Identify which cell holds the provided text, then report its [X, Y] central coordinate. 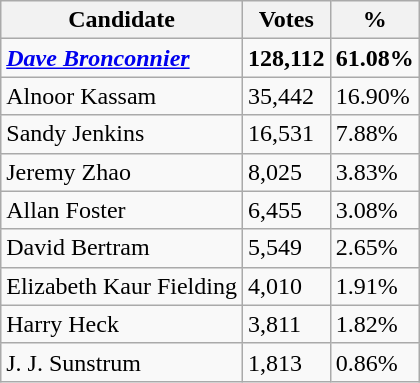
Sandy Jenkins [122, 134]
2.65% [374, 248]
Elizabeth Kaur Fielding [122, 286]
% [374, 20]
David Bertram [122, 248]
5,549 [286, 248]
Dave Bronconnier [122, 58]
7.88% [374, 134]
Harry Heck [122, 324]
35,442 [286, 96]
8,025 [286, 172]
Alnoor Kassam [122, 96]
Votes [286, 20]
16,531 [286, 134]
3.08% [374, 210]
1,813 [286, 362]
6,455 [286, 210]
1.82% [374, 324]
0.86% [374, 362]
3,811 [286, 324]
128,112 [286, 58]
16.90% [374, 96]
Jeremy Zhao [122, 172]
61.08% [374, 58]
Candidate [122, 20]
Allan Foster [122, 210]
4,010 [286, 286]
J. J. Sunstrum [122, 362]
3.83% [374, 172]
1.91% [374, 286]
